Provide the [x, y] coordinate of the cell's center where the given text is located.  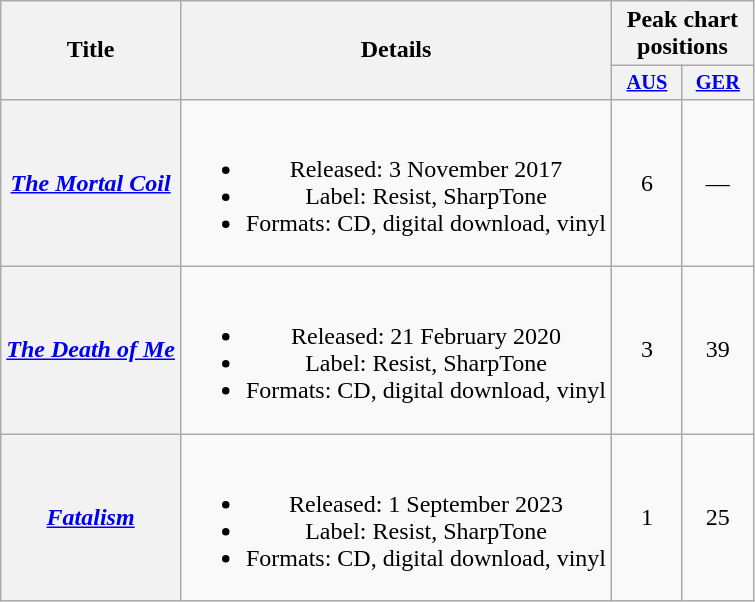
3 [648, 350]
6 [648, 182]
— [718, 182]
Released: 3 November 2017Label: Resist, SharpToneFormats: CD, digital download, vinyl [396, 182]
The Mortal Coil [91, 182]
The Death of Me [91, 350]
Title [91, 50]
Released: 1 September 2023Label: Resist, SharpToneFormats: CD, digital download, vinyl [396, 518]
25 [718, 518]
Details [396, 50]
1 [648, 518]
GER [718, 83]
Peak chart positions [683, 34]
Released: 21 February 2020Label: Resist, SharpToneFormats: CD, digital download, vinyl [396, 350]
Fatalism [91, 518]
AUS [648, 83]
39 [718, 350]
